Pinpoint the cell where the given text exists, returning its [X, Y] midpoint coordinate. 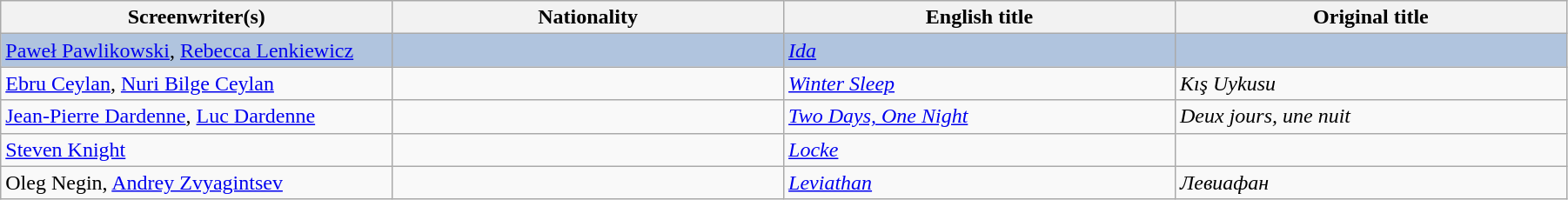
Screenwriter(s) [197, 17]
Steven Knight [197, 150]
Jean-Pierre Dardenne, Luc Dardenne [197, 117]
Deux jours, une nuit [1370, 117]
English title [980, 17]
Winter Sleep [980, 83]
Two Days, One Night [980, 117]
Ebru Ceylan, Nuri Bilge Ceylan [197, 83]
Original title [1370, 17]
Paweł Pawlikowski, Rebecca Lenkiewicz [197, 50]
Kış Uykusu [1370, 83]
Leviathan [980, 183]
Oleg Negin, Andrey Zvyagintsev [197, 183]
Locke [980, 150]
Левиафан [1370, 183]
Ida [980, 50]
Nationality [588, 17]
